Scan for the cell matching the given text and deliver its (X, Y) coordinate at center. 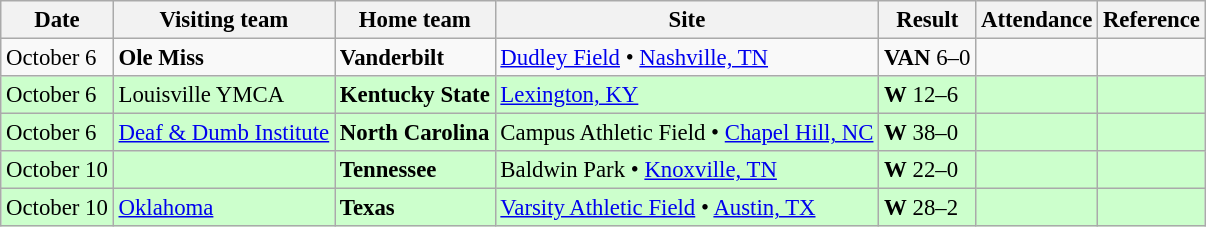
W 28–2 (928, 208)
Vanderbilt (414, 58)
Date (57, 20)
Texas (414, 208)
Ole Miss (224, 58)
Visiting team (224, 20)
Varsity Athletic Field • Austin, TX (687, 208)
Kentucky State (414, 95)
Home team (414, 20)
Dudley Field • Nashville, TN (687, 58)
VAN 6–0 (928, 58)
Deaf & Dumb Institute (224, 133)
Result (928, 20)
North Carolina (414, 133)
Site (687, 20)
Campus Athletic Field • Chapel Hill, NC (687, 133)
Oklahoma (224, 208)
Baldwin Park • Knoxville, TN (687, 170)
Lexington, KY (687, 95)
Attendance (1037, 20)
Tennessee (414, 170)
W 12–6 (928, 95)
W 22–0 (928, 170)
Reference (1152, 20)
W 38–0 (928, 133)
Louisville YMCA (224, 95)
